Return (X, Y) of the center of cell containing provided text 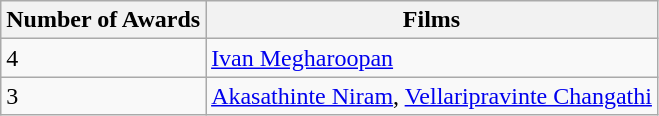
Akasathinte Niram, Vellaripravinte Changathi (432, 96)
4 (104, 58)
Films (432, 20)
3 (104, 96)
Number of Awards (104, 20)
Ivan Megharoopan (432, 58)
